Find where the given text appears and provide that cell's center as [x, y] coordinate. 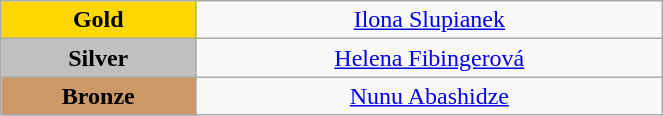
Silver [98, 58]
Ilona Slupianek [430, 20]
Helena Fibingerová [430, 58]
Gold [98, 20]
Bronze [98, 96]
Nunu Abashidze [430, 96]
